Determine the [X, Y] coordinate at the center of the cell enclosing the given text.  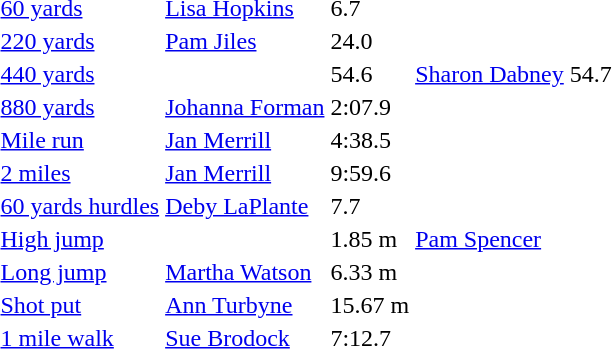
6.33 m [370, 272]
Pam Jiles [245, 41]
Pam Spencer [490, 239]
1.85 m [370, 239]
4:38.5 [370, 140]
Sharon Dabney [490, 74]
2:07.9 [370, 107]
15.67 m [370, 305]
24.0 [370, 41]
9:59.6 [370, 173]
Ann Turbyne [245, 305]
54.6 [370, 74]
Martha Watson [245, 272]
7.7 [370, 206]
Deby LaPlante [245, 206]
Johanna Forman [245, 107]
